Scan for the cell matching the given text and deliver its [X, Y] coordinate at center. 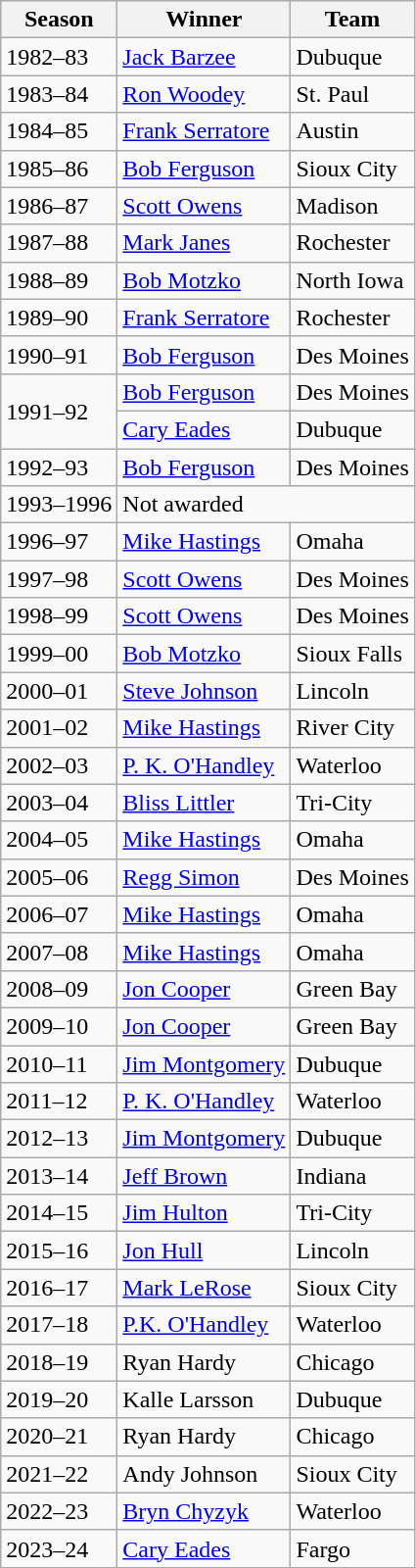
Winner [204, 20]
Sioux Falls [352, 654]
Team [352, 20]
1993–1996 [59, 505]
1985–86 [59, 169]
1984–85 [59, 131]
2005–06 [59, 877]
Not awarded [266, 505]
Regg Simon [204, 877]
Austin [352, 131]
2015–16 [59, 1250]
Jim Hulton [204, 1213]
1990–91 [59, 355]
North Iowa [352, 280]
1991–92 [59, 411]
2002–03 [59, 765]
2019–20 [59, 1399]
Jeff Brown [204, 1176]
1989–90 [59, 318]
2004–05 [59, 840]
Steve Johnson [204, 691]
Jack Barzee [204, 57]
2008–09 [59, 989]
1996–97 [59, 542]
2001–02 [59, 728]
2006–07 [59, 914]
1997–98 [59, 579]
Mark LeRose [204, 1288]
1999–00 [59, 654]
Fargo [352, 1548]
P.K. O'Handley [204, 1325]
1998–99 [59, 616]
2009–10 [59, 1026]
Season [59, 20]
2007–08 [59, 952]
River City [352, 728]
1987–88 [59, 243]
Bliss Littler [204, 803]
Bryn Chyzyk [204, 1511]
1983–84 [59, 94]
1986–87 [59, 206]
2010–11 [59, 1063]
Indiana [352, 1176]
2014–15 [59, 1213]
2023–24 [59, 1548]
2021–22 [59, 1474]
Mark Janes [204, 243]
2003–04 [59, 803]
1992–93 [59, 467]
2013–14 [59, 1176]
2011–12 [59, 1102]
2020–21 [59, 1437]
1988–89 [59, 280]
1982–83 [59, 57]
Ron Woodey [204, 94]
2018–19 [59, 1362]
St. Paul [352, 94]
2000–01 [59, 691]
2017–18 [59, 1325]
Madison [352, 206]
Kalle Larsson [204, 1399]
Jon Hull [204, 1250]
2022–23 [59, 1511]
2012–13 [59, 1139]
Andy Johnson [204, 1474]
2016–17 [59, 1288]
